Detect which cell encompasses the target text, then output its [x, y] center coordinate. 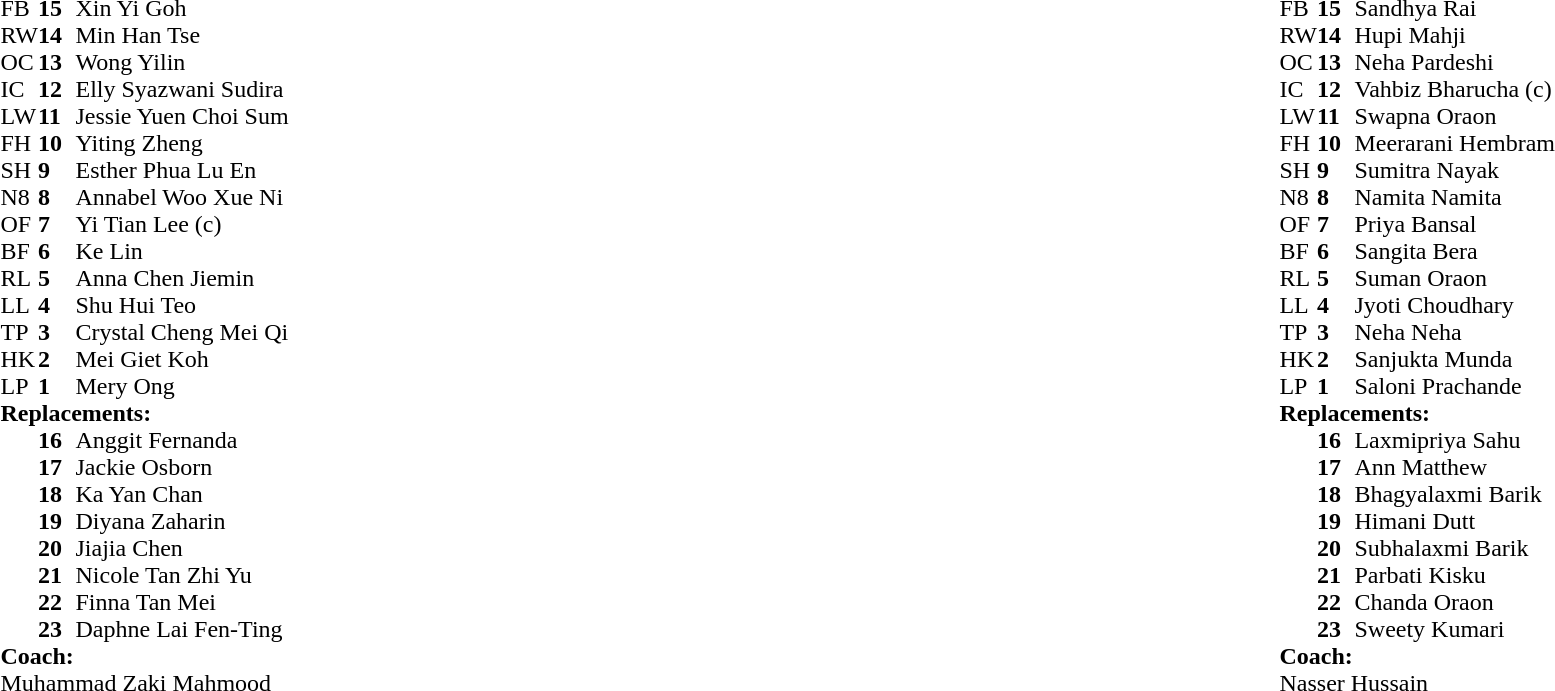
Esther Phua Lu En [182, 170]
Parbati Kisku [1454, 576]
Diyana Zaharin [182, 522]
Saloni Prachande [1454, 386]
Laxmipriya Sahu [1454, 440]
Neha Neha [1454, 332]
Suman Oraon [1454, 278]
Min Han Tse [182, 36]
Priya Bansal [1454, 224]
Daphne Lai Fen-Ting [182, 630]
Jyoti Choudhary [1454, 306]
Sanjukta Munda [1454, 360]
Sangita Bera [1454, 252]
Himani Dutt [1454, 522]
Sweety Kumari [1454, 630]
Jackie Osborn [182, 468]
Crystal Cheng Mei Qi [182, 332]
Shu Hui Teo [182, 306]
Sumitra Nayak [1454, 170]
Swapna Oraon [1454, 116]
Ann Matthew [1454, 468]
Yiting Zheng [182, 144]
Yi Tian Lee (c) [182, 224]
Jessie Yuen Choi Sum [182, 116]
Mei Giet Koh [182, 360]
Anna Chen Jiemin [182, 278]
Chanda Oraon [1454, 602]
Vahbiz Bharucha (c) [1454, 90]
Namita Namita [1454, 198]
Ka Yan Chan [182, 494]
Hupi Mahji [1454, 36]
Wong Yilin [182, 62]
Nicole Tan Zhi Yu [182, 576]
Bhagyalaxmi Barik [1454, 494]
Anggit Fernanda [182, 440]
Annabel Woo Xue Ni [182, 198]
Elly Syazwani Sudira [182, 90]
Subhalaxmi Barik [1454, 548]
Ke Lin [182, 252]
Finna Tan Mei [182, 602]
Mery Ong [182, 386]
Neha Pardeshi [1454, 62]
Jiajia Chen [182, 548]
Meerarani Hembram [1454, 144]
